Return [X, Y] of the center of cell containing provided text 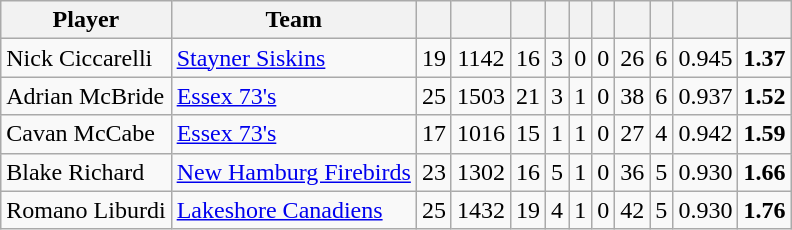
Cavan McCabe [86, 134]
21 [528, 96]
Team [294, 20]
1503 [480, 96]
27 [632, 134]
1016 [480, 134]
0.945 [706, 58]
1432 [480, 210]
Stayner Siskins [294, 58]
1142 [480, 58]
36 [632, 172]
New Hamburg Firebirds [294, 172]
0.937 [706, 96]
15 [528, 134]
1.76 [764, 210]
Lakeshore Canadiens [294, 210]
1302 [480, 172]
Blake Richard [86, 172]
42 [632, 210]
1.59 [764, 134]
0.942 [706, 134]
Adrian McBride [86, 96]
17 [434, 134]
Nick Ciccarelli [86, 58]
1.37 [764, 58]
1.66 [764, 172]
Romano Liburdi [86, 210]
Player [86, 20]
38 [632, 96]
26 [632, 58]
1.52 [764, 96]
23 [434, 172]
